From the cell containing the given text, extract its center point as [X, Y] coordinate. 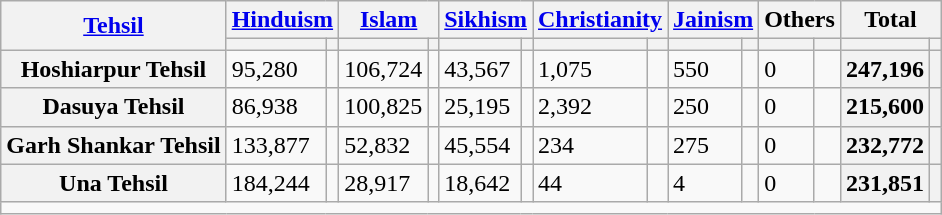
Christianity [600, 20]
Sikhism [486, 20]
Jainism [714, 20]
Islam [389, 20]
247,196 [884, 69]
Dasuya Tehsil [114, 107]
234 [590, 145]
Hoshiarpur Tehsil [114, 69]
Garh Shankar Tehsil [114, 145]
550 [705, 69]
95,280 [276, 69]
44 [590, 183]
52,832 [384, 145]
106,724 [384, 69]
28,917 [384, 183]
Others [800, 20]
231,851 [884, 183]
Total [890, 20]
43,567 [480, 69]
Una Tehsil [114, 183]
86,938 [276, 107]
133,877 [276, 145]
100,825 [384, 107]
1,075 [590, 69]
Hinduism [282, 20]
184,244 [276, 183]
45,554 [480, 145]
18,642 [480, 183]
215,600 [884, 107]
4 [705, 183]
250 [705, 107]
Tehsil [114, 26]
275 [705, 145]
2,392 [590, 107]
25,195 [480, 107]
232,772 [884, 145]
